Output the (X, Y) coordinate of the center of the cell containing the given text.  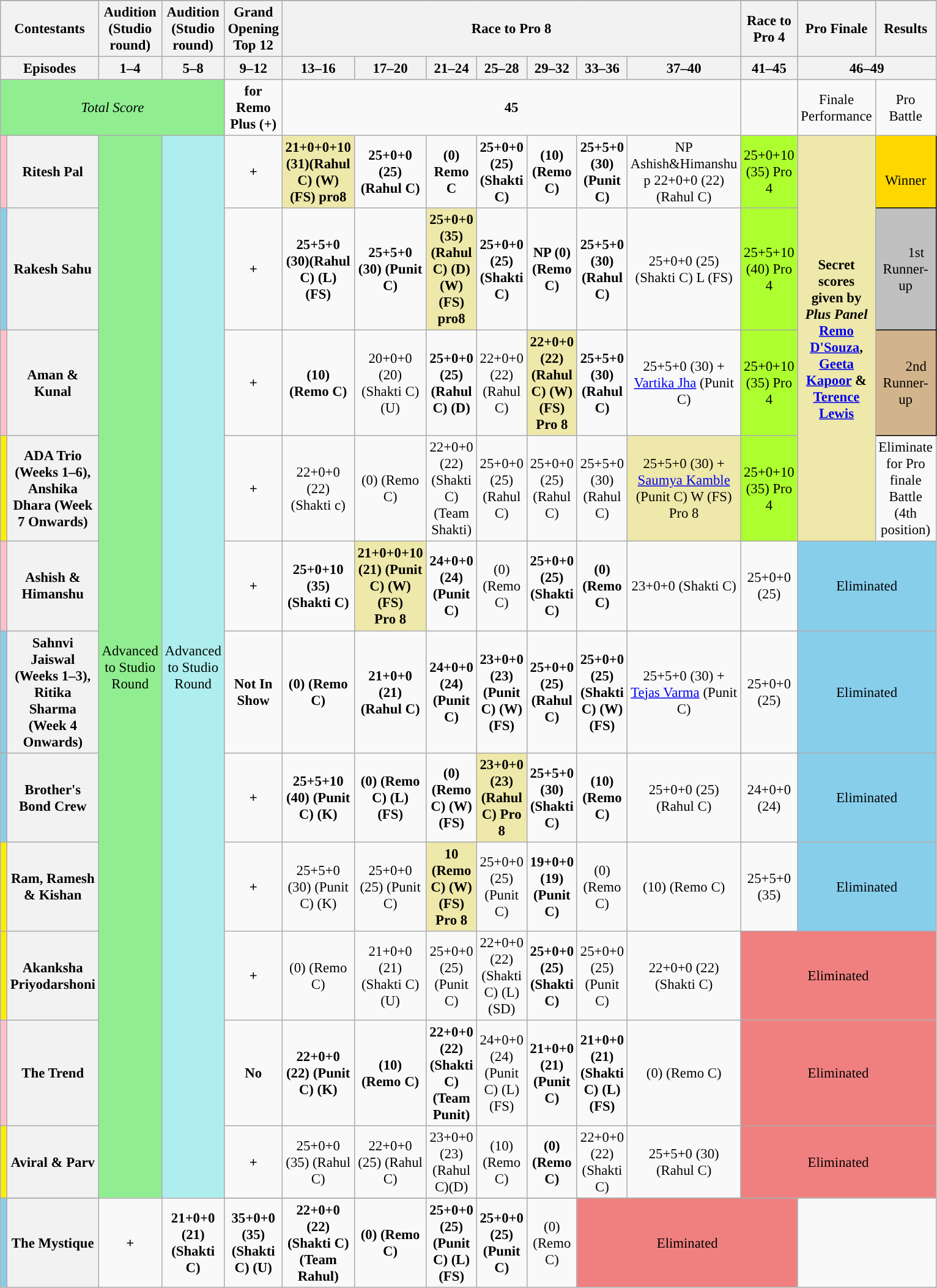
13–16 (318, 69)
Total Score (113, 108)
24+0+0 (24) (Punit C) (L) (FS) (502, 1073)
22+0+0 (22) (Shakti c) (318, 488)
25–28 (502, 69)
Aman & Kunal (53, 383)
21+0+0+10 (31)(Rahul C) (W) (FS) pro8 (318, 173)
Secret scores given by Plus Panel Remo D'Souza, Geeta Kapoor & Terence Lewis (837, 339)
Contestants (50, 29)
25+5+10 (40) (Punit C) (K) (318, 797)
21+0+0 (21) (Punit C) (552, 1073)
23+0+0 (23) (Rahul C) Pro 8 (502, 797)
29–32 (552, 69)
41–45 (769, 69)
21+0+0+10 (21) (Punit C) (W) (FS)Pro 8 (390, 586)
25+0+0 (35) (Rahul C) (D) (W) (FS) pro8 (451, 269)
9–12 (253, 69)
25+5+0 (30) + Saumya Kamble (Punit C) W (FS) Pro 8 (684, 488)
Akanksha Priyodarshoni (53, 975)
NP (0) (Remo C) (552, 269)
NP Ashish&Himanshu p 22+0+0 (22) (Rahul C) (684, 173)
25+5+0 (35) (769, 887)
Brother's Bond Crew (53, 797)
Ritesh Pal (53, 173)
The Trend (53, 1073)
22+0+0 (22) (Shakti C) (Team Rahul) (318, 1243)
25+0+0 (25) (Shakti C) (W) (FS) (602, 692)
Aviral & Parv (53, 1163)
(0) Remo C (451, 173)
1st Runner-up (905, 269)
20+0+0 (20) (Shakti C) (U) (390, 383)
1–4 (130, 69)
Episodes (50, 69)
23+0+0 (23) (Rahul C)(D) (451, 1163)
22+0+0 (22) (Shakti C) (Team Shakti) (451, 488)
Grand Opening Top 12 (253, 29)
Eliminate for Pro finale Battle (4th position) (905, 488)
33–36 (602, 69)
37–40 (684, 69)
23+0+0 (23) (Punit C) (W) (FS) (502, 692)
10 (Remo C) (W) (FS) Pro 8 (451, 887)
Race to Pro 8 (511, 29)
21–24 (451, 69)
19+0+0 (19) (Punit C) (552, 887)
25+5+0 (30) (Punit C) (K) (318, 887)
Results (905, 29)
No (253, 1073)
23+0+0 (Shakti C) (684, 586)
Rakesh Sahu (53, 269)
46–49 (867, 69)
21+0+0 (21) (Shakti C) (L) (FS) (602, 1073)
21+0+0 (21) (Rahul C) (390, 692)
22+0+0 (22) (Shakti C) (Team Punit) (451, 1073)
25+5+0 (30) + Vartika Jha (Punit C) (684, 383)
22+0+0 (22) (Punit C) (K) (318, 1073)
17–20 (390, 69)
for Remo Plus (+) (253, 108)
35+0+0 (35) (Shakti C) (U) (253, 1243)
Finale Performance (837, 108)
25+5+0 (30) (Shakti C) (552, 797)
Ram, Ramesh & Kishan (53, 887)
Pro Finale (837, 29)
2nd Runner-up (905, 383)
22+0+0 (22) (Rahul C) (W) (FS) Pro 8 (552, 383)
25+0+10 (35) (Shakti C) (318, 586)
25+5+0 (30)(Rahul C) (L) (FS) (318, 269)
22+0+0 (22) (Shakti C) (L) (SD) (502, 975)
21+0+0 (21) (Shakti C) (193, 1243)
24+0+0 (24) (769, 797)
ADA Trio (Weeks 1–6), Anshika Dhara (Week 7 Onwards) (53, 488)
25+0+0 (25) (Shakti C) L (FS) (684, 269)
22+0+0 (25) (Rahul C) (390, 1163)
5–8 (193, 69)
25+0+0 (25) (Rahul C) (D) (451, 383)
Winner (905, 173)
(0) (Remo C) (L) (FS) (390, 797)
45 (511, 108)
Ashish & Himanshu (53, 586)
(0) (Remo C) (W) (FS) (451, 797)
Pro Battle (905, 108)
Race to Pro 4 (769, 29)
Not In Show (253, 692)
21+0+0 (21) (Shakti C) (U) (390, 975)
25+0+0 (35) (Rahul C) (318, 1163)
Sahnvi Jaiswal (Weeks 1–3), Ritika Sharma (Week 4 Onwards) (53, 692)
22+0+0 (22) (Rahul C) (502, 383)
25+5+0 (30) + Tejas Varma (Punit C) (684, 692)
The Mystique (53, 1243)
25+0+0 (25) (Punit C) (L) (FS) (451, 1243)
25+5+10 (40) Pro 4 (769, 269)
